Output the [X, Y] coordinate of the center of the cell containing the given text.  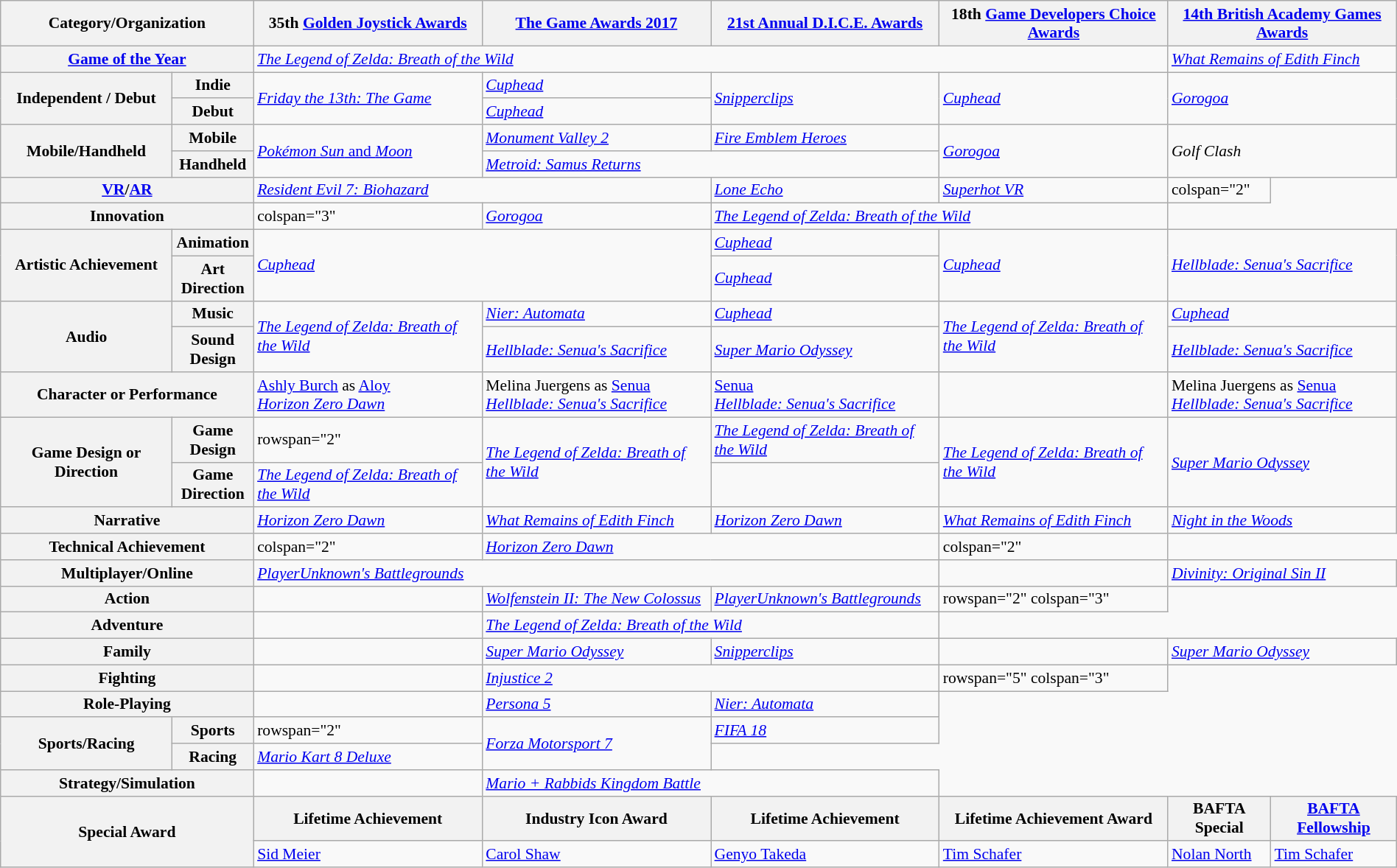
Sports [212, 730]
Lifetime Achievement Award [1054, 818]
Game Direction [212, 485]
Audio [87, 336]
Resident Evil 7: Biohazard [482, 190]
Wolfenstein II: The New Colossus [596, 599]
Racing [212, 757]
Indie [212, 85]
Friday the 13th: The Game [368, 99]
Artistic Achievement [87, 265]
Sid Meier [368, 854]
35th Golden Joystick Awards [368, 24]
Game Design or Direction [87, 462]
Persona 5 [596, 704]
Adventure [127, 626]
Golf Clash [1282, 150]
Music [212, 314]
Metroid: Samus Returns [710, 164]
Role-Playing [127, 704]
Handheld [212, 164]
Character or Performance [127, 395]
Game of the Year [127, 59]
Genyo Takeda [825, 854]
Family [127, 651]
Melina Juergens as Senua Hellblade: Senua's Sacrifice [596, 395]
Multiplayer/Online [127, 573]
Special Award [127, 831]
Sound Design [212, 349]
18th Game Developers Choice Awards [1054, 24]
Night in the Woods [1282, 520]
rowspan="2" colspan="3" [1054, 599]
BAFTA Fellowship [1334, 818]
Carol Shaw [596, 854]
Fire Emblem Heroes [825, 138]
14th British Academy Games Awards [1282, 24]
Debut [212, 111]
Monument Valley 2 [596, 138]
Mario + Rabbids Kingdom Battle [710, 783]
Fighting [127, 678]
Animation [212, 242]
Mario Kart 8 Deluxe [368, 757]
Technical Achievement [127, 547]
Ashly Burch as Aloy Horizon Zero Dawn [368, 395]
Injustice 2 [710, 678]
BAFTA Special [1219, 818]
Nolan North [1219, 854]
Mobile/Handheld [87, 150]
SenuaHellblade: Senua's Sacrifice [825, 395]
Superhot VR [1054, 190]
The Game Awards 2017 [596, 24]
Melina Juergens as SenuaHellblade: Senua's Sacrifice [1282, 395]
Lone Echo [825, 190]
FIFA 18 [825, 730]
Innovation [127, 217]
Forza Motorsport 7 [596, 743]
21st Annual D.I.C.E. Awards [825, 24]
rowspan="5" colspan="3" [1054, 678]
Divinity: Original Sin II [1282, 573]
Game Design [212, 439]
Sports/Racing [87, 743]
Industry Icon Award [596, 818]
colspan="3" [368, 217]
Art Direction [212, 279]
Mobile [212, 138]
VR/AR [127, 190]
Strategy/Simulation [127, 783]
Pokémon Sun and Moon [368, 150]
Category/Organization [127, 24]
Independent / Debut [87, 99]
Action [127, 599]
Narrative [127, 520]
